For the text-containing cell, return its midpoint in (X, Y) coordinate format. 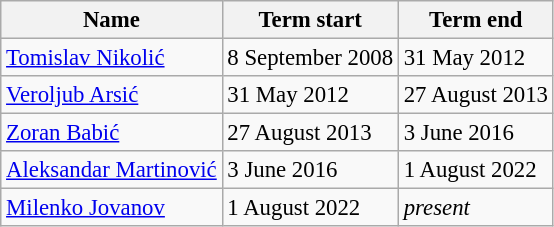
Term start (310, 20)
Milenko Jovanov (112, 208)
Veroljub Arsić (112, 95)
8 September 2008 (310, 58)
Term end (476, 20)
Zoran Babić (112, 133)
Aleksandar Martinović (112, 170)
Tomislav Nikolić (112, 58)
present (476, 208)
Name (112, 20)
